Provide the [x, y] coordinate of the cell's center where the given text is located.  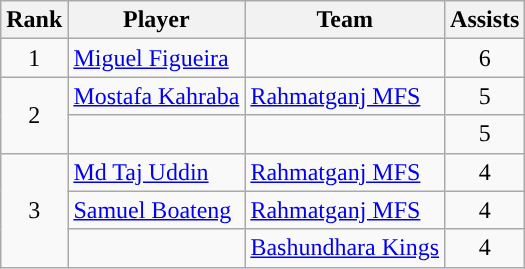
6 [485, 58]
Rank [34, 20]
1 [34, 58]
Miguel Figueira [156, 58]
Player [156, 20]
3 [34, 210]
2 [34, 115]
Bashundhara Kings [345, 248]
Mostafa Kahraba [156, 96]
Team [345, 20]
Assists [485, 20]
Md Taj Uddin [156, 172]
Samuel Boateng [156, 210]
